Capture the cell that displays the provided text and extract its (X, Y) central coordinate. 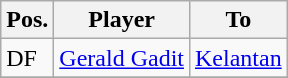
Kelantan (238, 58)
Player (122, 20)
To (238, 20)
DF (28, 58)
Pos. (28, 20)
Gerald Gadit (122, 58)
